From the cell containing the given text, extract its center point as [X, Y] coordinate. 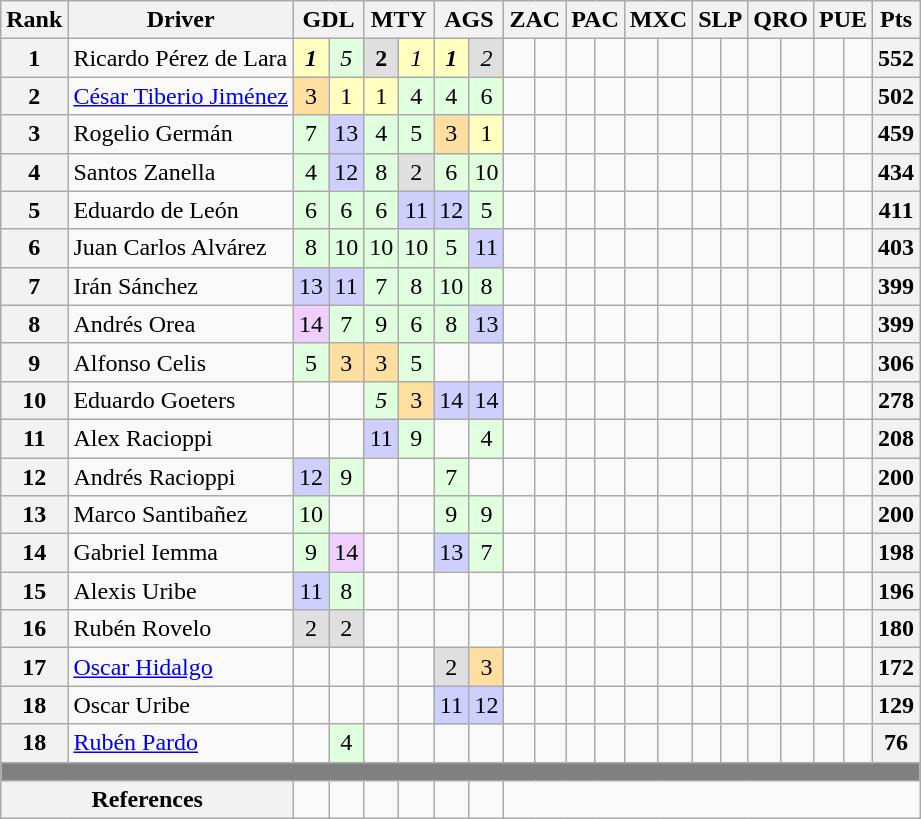
196 [896, 591]
Driver [181, 20]
Juan Carlos Alvárez [181, 248]
Rogelio Germán [181, 134]
Eduardo Goeters [181, 400]
16 [34, 629]
References [148, 800]
GDL [329, 20]
502 [896, 96]
Irán Sánchez [181, 286]
459 [896, 134]
Eduardo de León [181, 210]
129 [896, 705]
Pts [896, 20]
Rubén Rovelo [181, 629]
17 [34, 667]
César Tiberio Jiménez [181, 96]
15 [34, 591]
Santos Zanella [181, 172]
Rubén Pardo [181, 743]
198 [896, 553]
Rank [34, 20]
Andrés Orea [181, 324]
Alexis Uribe [181, 591]
180 [896, 629]
SLP [720, 20]
MXC [658, 20]
403 [896, 248]
552 [896, 58]
Alex Racioppi [181, 438]
172 [896, 667]
208 [896, 438]
PUE [842, 20]
278 [896, 400]
434 [896, 172]
76 [896, 743]
AGS [469, 20]
QRO [781, 20]
Ricardo Pérez de Lara [181, 58]
MTY [399, 20]
Oscar Uribe [181, 705]
PAC [596, 20]
Oscar Hidalgo [181, 667]
Marco Santibañez [181, 515]
Alfonso Celis [181, 362]
306 [896, 362]
411 [896, 210]
Gabriel Iemma [181, 553]
ZAC [535, 20]
Andrés Racioppi [181, 477]
